Pinpoint the cell where the given text exists, returning its (X, Y) midpoint coordinate. 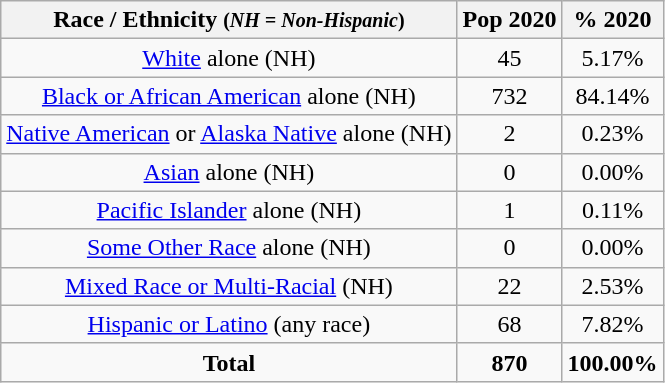
Asian alone (NH) (229, 172)
870 (510, 362)
2 (510, 134)
1 (510, 210)
Race / Ethnicity (NH = Non-Hispanic) (229, 20)
68 (510, 324)
Black or African American alone (NH) (229, 96)
0.11% (612, 210)
Hispanic or Latino (any race) (229, 324)
7.82% (612, 324)
Native American or Alaska Native alone (NH) (229, 134)
22 (510, 286)
732 (510, 96)
45 (510, 58)
2.53% (612, 286)
Pacific Islander alone (NH) (229, 210)
% 2020 (612, 20)
White alone (NH) (229, 58)
Pop 2020 (510, 20)
Mixed Race or Multi-Racial (NH) (229, 286)
100.00% (612, 362)
84.14% (612, 96)
Total (229, 362)
0.23% (612, 134)
5.17% (612, 58)
Some Other Race alone (NH) (229, 248)
